For the text-containing cell, return its midpoint in (x, y) coordinate format. 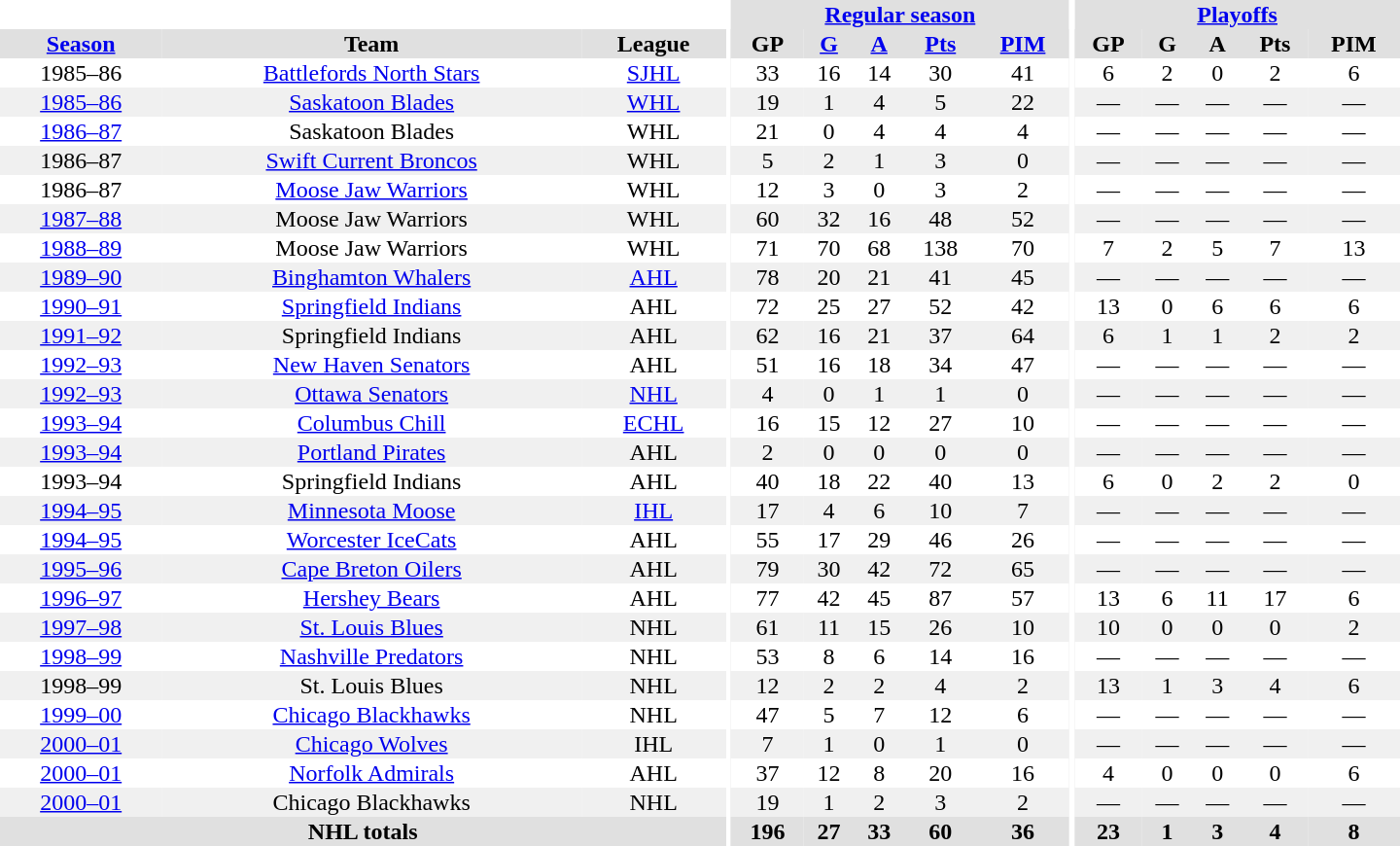
138 (941, 248)
78 (768, 277)
Cape Breton Oilers (371, 569)
Nashville Predators (371, 656)
23 (1108, 831)
1996–97 (81, 598)
Worcester IceCats (371, 540)
SJHL (653, 73)
79 (768, 569)
64 (1023, 335)
34 (941, 365)
57 (1023, 598)
55 (768, 540)
1997–98 (81, 627)
53 (768, 656)
Battlefords North Stars (371, 73)
61 (768, 627)
77 (768, 598)
ECHL (653, 423)
Portland Pirates (371, 452)
51 (768, 365)
29 (879, 540)
1989–90 (81, 277)
Columbus Chill (371, 423)
87 (941, 598)
46 (941, 540)
Norfolk Admirals (371, 773)
1987–88 (81, 219)
1990–91 (81, 306)
NHL totals (363, 831)
65 (1023, 569)
1999–00 (81, 715)
196 (768, 831)
Ottawa Senators (371, 394)
Playoffs (1237, 15)
Season (81, 44)
62 (768, 335)
1995–96 (81, 569)
Minnesota Moose (371, 511)
New Haven Senators (371, 365)
Team (371, 44)
Regular season (900, 15)
36 (1023, 831)
68 (879, 248)
48 (941, 219)
Binghamton Whalers (371, 277)
League (653, 44)
1988–89 (81, 248)
Hershey Bears (371, 598)
32 (829, 219)
71 (768, 248)
25 (829, 306)
Swift Current Broncos (371, 160)
1991–92 (81, 335)
Chicago Wolves (371, 744)
